Identify which cell holds the provided text, then report its [X, Y] central coordinate. 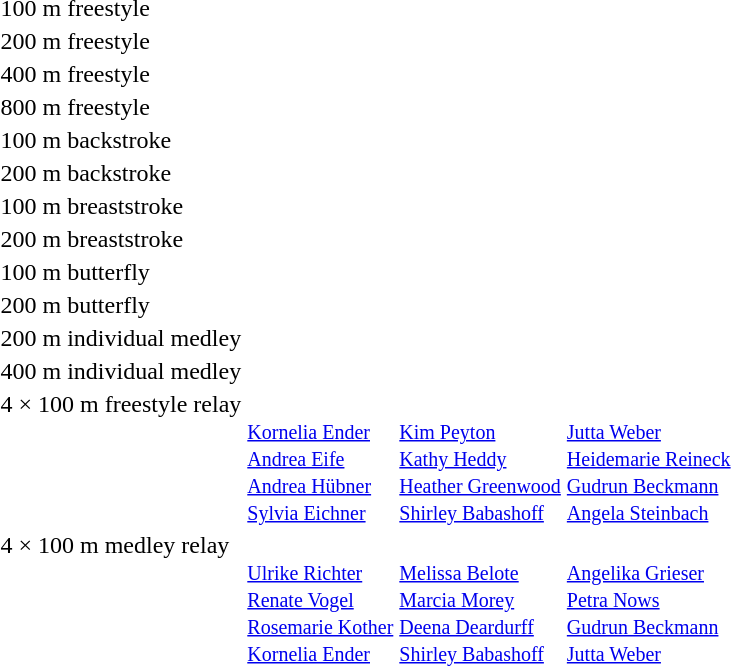
Kornelia EnderAndrea EifeAndrea HübnerSylvia Eichner [320, 458]
Kim PeytonKathy HeddyHeather GreenwoodShirley Babashoff [480, 458]
